Detect which cell encompasses the target text, then output its [X, Y] center coordinate. 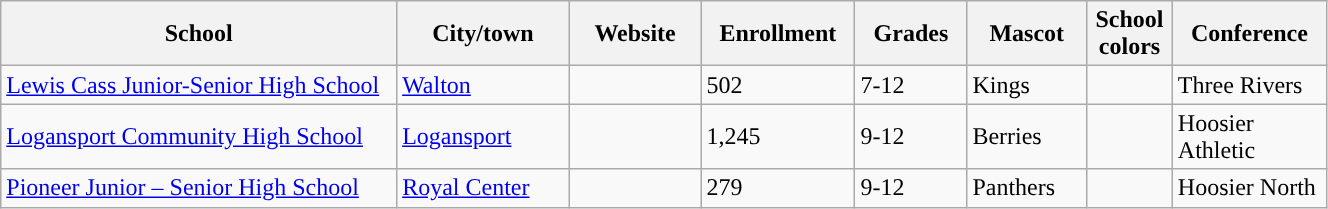
City/town [484, 34]
Berries [1027, 136]
Panthers [1027, 188]
1,245 [778, 136]
School colors [1130, 34]
Mascot [1027, 34]
Conference [1249, 34]
279 [778, 188]
Walton [484, 85]
502 [778, 85]
7-12 [911, 85]
Logansport [484, 136]
Lewis Cass Junior-Senior High School [199, 85]
Royal Center [484, 188]
Hoosier Athletic [1249, 136]
Kings [1027, 85]
Pioneer Junior – Senior High School [199, 188]
School [199, 34]
Hoosier North [1249, 188]
Enrollment [778, 34]
Logansport Community High School [199, 136]
Grades [911, 34]
Three Rivers [1249, 85]
Website [635, 34]
